Locate the cell with the specified text and output its [x, y] center coordinate. 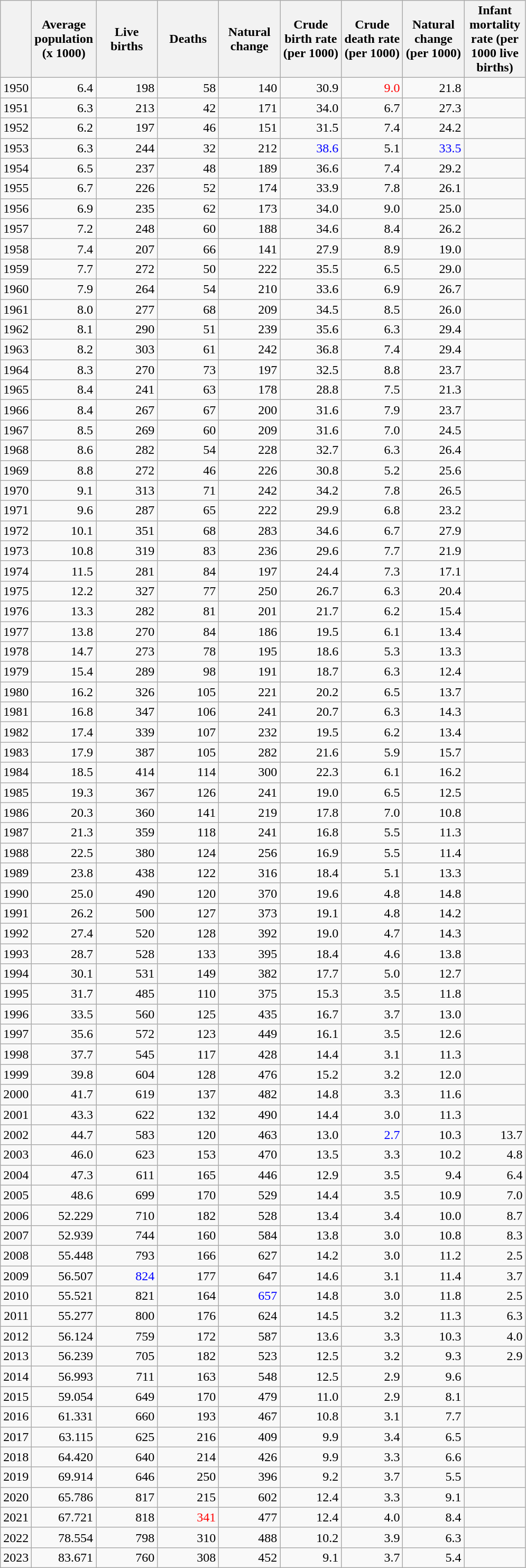
660 [127, 1417]
2018 [16, 1457]
283 [250, 531]
14.7 [64, 652]
14.6 [311, 1275]
19.6 [311, 893]
4.6 [372, 954]
1961 [16, 309]
56.993 [64, 1376]
122 [188, 873]
176 [188, 1316]
11.6 [433, 1095]
31.5 [311, 128]
30.1 [64, 974]
78.554 [64, 1537]
15.7 [433, 752]
216 [188, 1437]
12.9 [311, 1175]
69.914 [64, 1477]
189 [250, 168]
Crude birth rate (per 1000) [311, 39]
64.420 [64, 1457]
173 [250, 208]
19.1 [311, 913]
149 [188, 974]
303 [127, 350]
316 [250, 873]
2023 [16, 1557]
351 [127, 531]
15.3 [311, 994]
32.7 [311, 450]
269 [127, 430]
17.9 [64, 752]
426 [250, 1457]
24.4 [311, 571]
107 [188, 732]
20.4 [433, 591]
13.5 [311, 1155]
267 [127, 410]
2.7 [372, 1135]
327 [127, 591]
310 [188, 1537]
583 [127, 1135]
624 [250, 1316]
560 [127, 1014]
488 [250, 1537]
13.6 [311, 1336]
705 [127, 1356]
1969 [16, 470]
523 [250, 1356]
110 [188, 994]
2014 [16, 1376]
133 [188, 954]
281 [127, 571]
625 [127, 1437]
24.5 [433, 430]
452 [250, 1557]
467 [250, 1417]
2000 [16, 1095]
5.4 [433, 1557]
52 [188, 188]
34.2 [311, 490]
1984 [16, 772]
98 [188, 672]
22.5 [64, 853]
10.1 [64, 531]
1993 [16, 954]
647 [250, 1275]
219 [250, 813]
23.2 [433, 510]
16.7 [311, 1014]
Live births [127, 39]
1960 [16, 289]
67.721 [64, 1517]
5.0 [372, 974]
818 [127, 1517]
2016 [16, 1417]
1957 [16, 229]
17.4 [64, 732]
232 [250, 732]
207 [127, 249]
163 [188, 1376]
212 [250, 148]
41.7 [64, 1095]
65 [188, 510]
61.331 [64, 1417]
2005 [16, 1195]
1991 [16, 913]
531 [127, 974]
1974 [16, 571]
151 [250, 128]
1990 [16, 893]
126 [188, 792]
1959 [16, 269]
83.671 [64, 1557]
657 [250, 1296]
166 [188, 1255]
26.5 [433, 490]
1953 [16, 148]
164 [188, 1296]
1996 [16, 1014]
1986 [16, 813]
21.9 [433, 551]
18.5 [64, 772]
165 [188, 1175]
20.7 [311, 712]
28.8 [311, 390]
602 [250, 1497]
56.239 [64, 1356]
277 [127, 309]
479 [250, 1397]
2004 [16, 1175]
19.3 [64, 792]
21.8 [433, 88]
619 [127, 1095]
125 [188, 1014]
529 [250, 1195]
380 [127, 853]
63 [188, 390]
Average population (x 1000) [64, 39]
438 [127, 873]
18.7 [311, 672]
2002 [16, 1135]
22.3 [311, 772]
1988 [16, 853]
83 [188, 551]
627 [250, 1255]
16.1 [311, 1034]
32 [188, 148]
221 [250, 692]
1985 [16, 792]
29.6 [311, 551]
2001 [16, 1115]
287 [127, 510]
347 [127, 712]
23.8 [64, 873]
36.6 [311, 168]
2015 [16, 1397]
178 [250, 390]
2010 [16, 1296]
1964 [16, 370]
195 [250, 652]
8.7 [495, 1215]
824 [127, 1275]
239 [250, 330]
12.2 [64, 591]
800 [127, 1316]
55.448 [64, 1255]
12.0 [433, 1074]
200 [250, 410]
172 [188, 1336]
21.7 [311, 611]
47.3 [64, 1175]
1962 [16, 330]
213 [127, 108]
1998 [16, 1054]
409 [250, 1437]
11.5 [64, 571]
1958 [16, 249]
1975 [16, 591]
26.1 [433, 188]
2020 [16, 1497]
Crude death rate (per 1000) [372, 39]
228 [250, 450]
12.7 [433, 974]
16.9 [311, 853]
4.7 [372, 933]
375 [250, 994]
1981 [16, 712]
31.7 [64, 994]
428 [250, 1054]
118 [188, 833]
367 [127, 792]
370 [250, 893]
48 [188, 168]
1951 [16, 108]
2021 [16, 1517]
793 [127, 1255]
62 [188, 208]
798 [127, 1537]
27.4 [64, 933]
446 [250, 1175]
2007 [16, 1235]
235 [127, 208]
55.521 [64, 1296]
73 [188, 370]
236 [250, 551]
1978 [16, 652]
1971 [16, 510]
66 [188, 249]
117 [188, 1054]
587 [250, 1336]
414 [127, 772]
2006 [16, 1215]
373 [250, 913]
435 [250, 1014]
Natural change (per 1000) [433, 39]
12.6 [433, 1034]
2009 [16, 1275]
52.229 [64, 1215]
193 [188, 1417]
29.9 [311, 510]
604 [127, 1074]
760 [127, 1557]
1972 [16, 531]
821 [127, 1296]
339 [127, 732]
46.0 [64, 1155]
359 [127, 833]
264 [127, 289]
1977 [16, 631]
42 [188, 108]
649 [127, 1397]
382 [250, 974]
248 [127, 229]
191 [250, 672]
1950 [16, 88]
711 [127, 1376]
38.6 [311, 148]
710 [127, 1215]
6.6 [433, 1457]
33.9 [311, 188]
290 [127, 330]
1987 [16, 833]
10.0 [433, 1215]
55.277 [64, 1316]
30.9 [311, 88]
463 [250, 1135]
39.8 [64, 1074]
572 [127, 1034]
124 [188, 853]
32.5 [311, 370]
500 [127, 913]
2017 [16, 1437]
699 [127, 1195]
1983 [16, 752]
177 [188, 1275]
319 [127, 551]
387 [127, 752]
1997 [16, 1034]
67 [188, 410]
Infant mortality rate (per 1000 live births) [495, 39]
1995 [16, 994]
29.0 [433, 269]
1952 [16, 128]
8.0 [64, 309]
51 [188, 330]
10.9 [433, 1195]
300 [250, 772]
759 [127, 1336]
52.939 [64, 1235]
20.3 [64, 813]
171 [250, 108]
50 [188, 269]
201 [250, 611]
2019 [16, 1477]
1992 [16, 933]
5.9 [372, 752]
61 [188, 350]
71 [188, 490]
58 [188, 88]
2022 [16, 1537]
14.5 [311, 1316]
611 [127, 1175]
545 [127, 1054]
1994 [16, 974]
56.507 [64, 1275]
8.2 [64, 350]
127 [188, 913]
17.7 [311, 974]
237 [127, 168]
Deaths [188, 39]
622 [127, 1115]
59.054 [64, 1397]
395 [250, 954]
114 [188, 772]
18.6 [311, 652]
15.2 [311, 1074]
160 [188, 1235]
37.7 [64, 1054]
43.3 [64, 1115]
1966 [16, 410]
188 [250, 229]
5.2 [372, 470]
341 [188, 1517]
8.6 [64, 450]
5.3 [372, 652]
8.9 [372, 249]
21.6 [311, 752]
1956 [16, 208]
2013 [16, 1356]
17.8 [311, 813]
449 [250, 1034]
36.8 [311, 350]
44.7 [64, 1135]
470 [250, 1155]
1989 [16, 873]
392 [250, 933]
520 [127, 933]
646 [127, 1477]
30.8 [311, 470]
548 [250, 1376]
1980 [16, 692]
623 [127, 1155]
313 [127, 490]
289 [127, 672]
244 [127, 148]
26.4 [433, 450]
308 [188, 1557]
273 [127, 652]
26.0 [433, 309]
29.2 [433, 168]
34.5 [311, 309]
24.2 [433, 128]
9.3 [433, 1356]
11.0 [311, 1397]
1954 [16, 168]
186 [250, 631]
11.2 [433, 1255]
65.786 [64, 1497]
20.2 [311, 692]
477 [250, 1517]
48.6 [64, 1195]
215 [188, 1497]
1982 [16, 732]
77 [188, 591]
2011 [16, 1316]
817 [127, 1497]
7.2 [64, 229]
482 [250, 1095]
174 [250, 188]
360 [127, 813]
78 [188, 652]
2012 [16, 1336]
744 [127, 1235]
56.124 [64, 1336]
17.1 [433, 571]
9.2 [311, 1477]
132 [188, 1115]
214 [188, 1457]
7.3 [372, 571]
Natural change [250, 39]
210 [250, 289]
7.5 [372, 390]
3.9 [372, 1537]
63.115 [64, 1437]
2003 [16, 1155]
33.6 [311, 289]
137 [188, 1095]
476 [250, 1074]
123 [188, 1034]
1973 [16, 551]
485 [127, 994]
1967 [16, 430]
6.8 [372, 510]
198 [127, 88]
153 [188, 1155]
640 [127, 1457]
1999 [16, 1074]
1970 [16, 490]
81 [188, 611]
1963 [16, 350]
27.3 [433, 108]
256 [250, 853]
1979 [16, 672]
140 [250, 88]
396 [250, 1477]
28.7 [64, 954]
1976 [16, 611]
35.5 [311, 269]
1965 [16, 390]
1955 [16, 188]
2008 [16, 1255]
584 [250, 1235]
326 [127, 692]
25.6 [433, 470]
9.4 [433, 1175]
106 [188, 712]
1968 [16, 450]
